Search for the cell housing the specified text and yield its [X, Y] center coordinate. 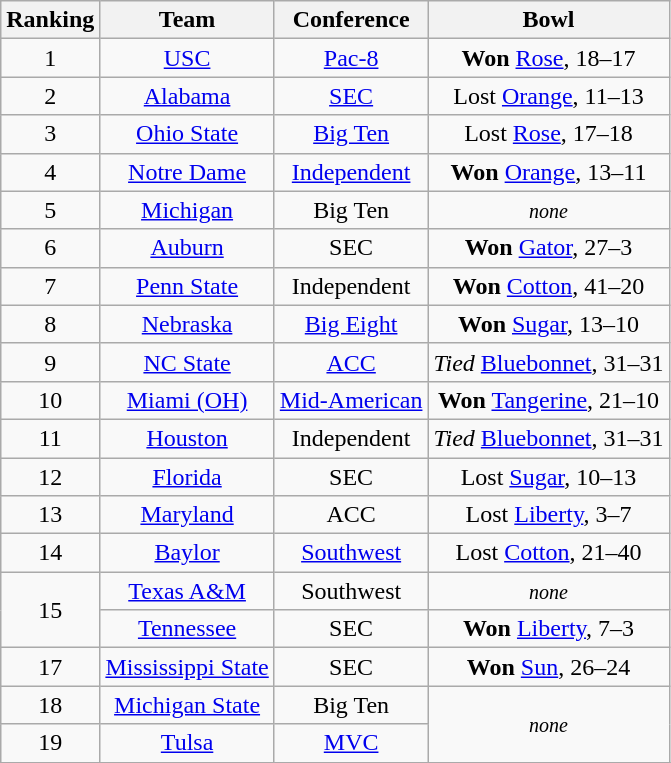
Won Orange, 13–11 [548, 172]
Texas A&M [187, 591]
Mississippi State [187, 667]
12 [50, 477]
Conference [351, 20]
Ohio State [187, 134]
Lost Rose, 17–18 [548, 134]
Ranking [50, 20]
8 [50, 324]
Florida [187, 477]
Nebraska [187, 324]
11 [50, 438]
15 [50, 610]
Won Tangerine, 21–10 [548, 400]
6 [50, 248]
18 [50, 705]
Pac-8 [351, 58]
14 [50, 553]
10 [50, 400]
Bowl [548, 20]
3 [50, 134]
17 [50, 667]
Team [187, 20]
Tulsa [187, 743]
Alabama [187, 96]
Won Sun, 26–24 [548, 667]
MVC [351, 743]
Houston [187, 438]
Baylor [187, 553]
Auburn [187, 248]
13 [50, 515]
Big Eight [351, 324]
Penn State [187, 286]
Won Sugar, 13–10 [548, 324]
2 [50, 96]
Maryland [187, 515]
7 [50, 286]
Won Cotton, 41–20 [548, 286]
Won Rose, 18–17 [548, 58]
4 [50, 172]
Lost Sugar, 10–13 [548, 477]
Notre Dame [187, 172]
Lost Cotton, 21–40 [548, 553]
Won Liberty, 7–3 [548, 629]
Miami (OH) [187, 400]
Lost Liberty, 3–7 [548, 515]
Tennessee [187, 629]
1 [50, 58]
Won Gator, 27–3 [548, 248]
Lost Orange, 11–13 [548, 96]
Michigan State [187, 705]
USC [187, 58]
9 [50, 362]
5 [50, 210]
Michigan [187, 210]
NC State [187, 362]
19 [50, 743]
Mid-American [351, 400]
